Output the [x, y] coordinate of the center of the cell containing the given text.  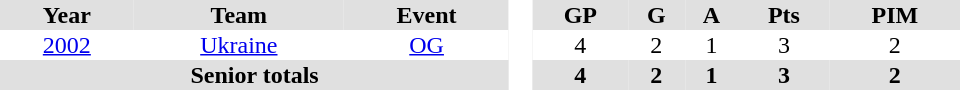
Team [239, 15]
Senior totals [254, 75]
Event [426, 15]
Year [67, 15]
2002 [67, 45]
OG [426, 45]
Ukraine [239, 45]
GP [580, 15]
PIM [895, 15]
Pts [784, 15]
G [656, 15]
A [712, 15]
